Pinpoint the cell where the given text exists, returning its (X, Y) midpoint coordinate. 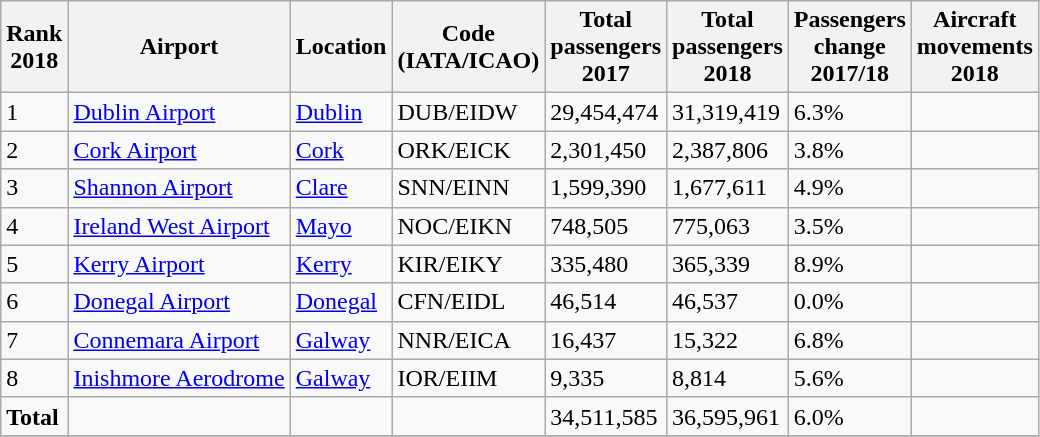
Airport (179, 47)
Ireland West Airport (179, 226)
Clare (341, 188)
KIR/EIKY (468, 264)
ORK/EICK (468, 150)
0.0% (850, 302)
775,063 (728, 226)
Mayo (341, 226)
335,480 (606, 264)
4.9% (850, 188)
3.8% (850, 150)
2,387,806 (728, 150)
9,335 (606, 378)
Aircraftmovements2018 (974, 47)
NNR/EICA (468, 340)
Rank2018 (34, 47)
Code(IATA/ICAO) (468, 47)
31,319,419 (728, 112)
Passengerschange2017/18 (850, 47)
6.8% (850, 340)
SNN/EINN (468, 188)
36,595,961 (728, 416)
748,505 (606, 226)
Donegal Airport (179, 302)
Location (341, 47)
6.3% (850, 112)
Kerry Airport (179, 264)
IOR/EIIM (468, 378)
8.9% (850, 264)
8 (34, 378)
2,301,450 (606, 150)
Shannon Airport (179, 188)
365,339 (728, 264)
NOC/EIKN (468, 226)
Dublin (341, 112)
Kerry (341, 264)
Cork Airport (179, 150)
1,677,611 (728, 188)
Connemara Airport (179, 340)
46,514 (606, 302)
Inishmore Aerodrome (179, 378)
5.6% (850, 378)
34,511,585 (606, 416)
4 (34, 226)
8,814 (728, 378)
Total (34, 416)
2 (34, 150)
CFN/EIDL (468, 302)
1 (34, 112)
1,599,390 (606, 188)
Totalpassengers2018 (728, 47)
3 (34, 188)
3.5% (850, 226)
29,454,474 (606, 112)
Donegal (341, 302)
5 (34, 264)
DUB/EIDW (468, 112)
46,537 (728, 302)
7 (34, 340)
15,322 (728, 340)
6.0% (850, 416)
16,437 (606, 340)
6 (34, 302)
Totalpassengers2017 (606, 47)
Dublin Airport (179, 112)
Cork (341, 150)
